Extract the (x, y) coordinate from the center of the cell holding the provided text.  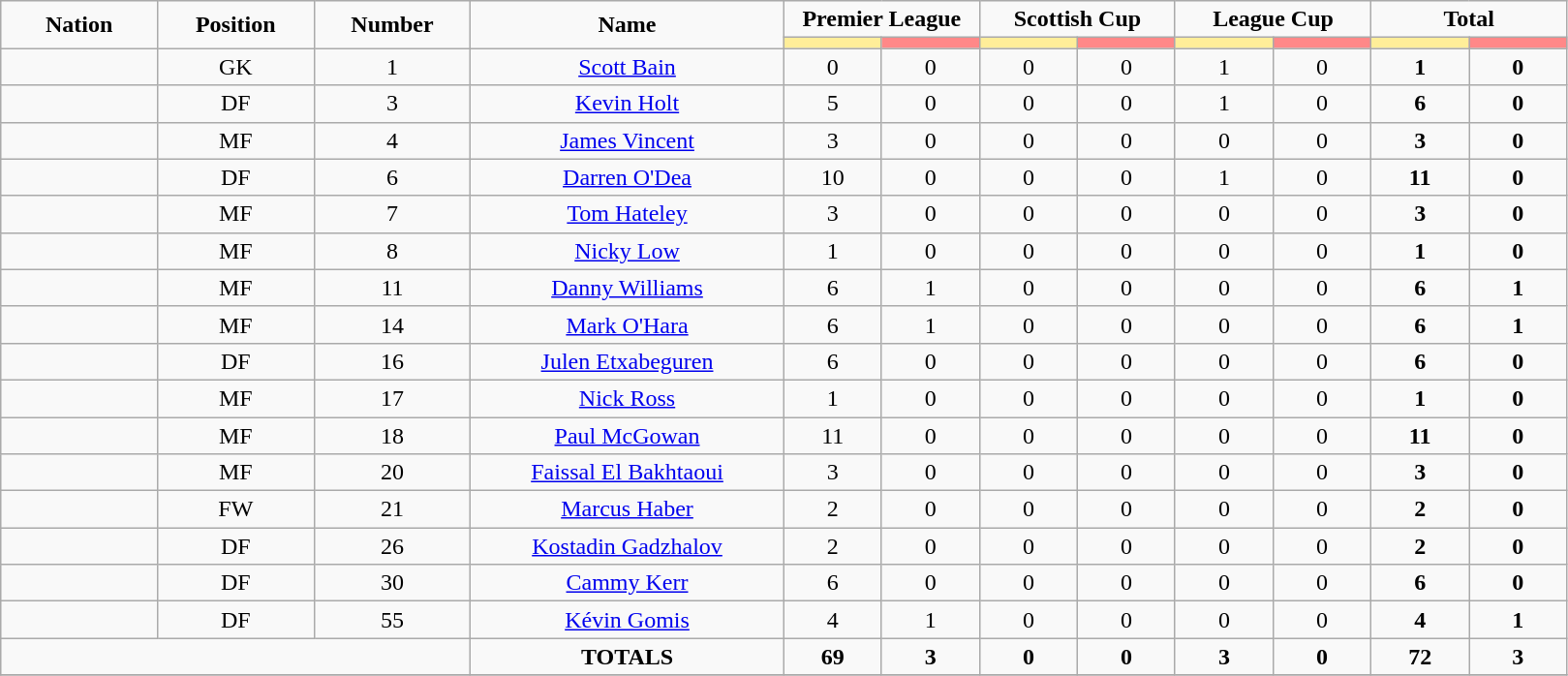
Number (392, 25)
72 (1420, 657)
Danny Williams (628, 288)
Kevin Holt (628, 104)
Premier League (881, 19)
Total (1469, 19)
Name (628, 25)
Faissal El Bakhtaoui (628, 473)
26 (392, 546)
10 (833, 177)
FW (235, 509)
Tom Hateley (628, 214)
14 (392, 324)
Julen Etxabeguren (628, 361)
Paul McGowan (628, 435)
Mark O'Hara (628, 324)
8 (392, 251)
20 (392, 473)
Kostadin Gadzhalov (628, 546)
55 (392, 620)
7 (392, 214)
Nick Ross (628, 398)
5 (833, 104)
Nicky Low (628, 251)
18 (392, 435)
30 (392, 583)
69 (833, 657)
League Cup (1273, 19)
Cammy Kerr (628, 583)
Marcus Haber (628, 509)
16 (392, 361)
Kévin Gomis (628, 620)
Nation (79, 25)
Scottish Cup (1077, 19)
Position (235, 25)
TOTALS (628, 657)
Darren O'Dea (628, 177)
Scott Bain (628, 67)
21 (392, 509)
GK (235, 67)
James Vincent (628, 140)
17 (392, 398)
